Pinpoint the cell where the given text exists, returning its [X, Y] midpoint coordinate. 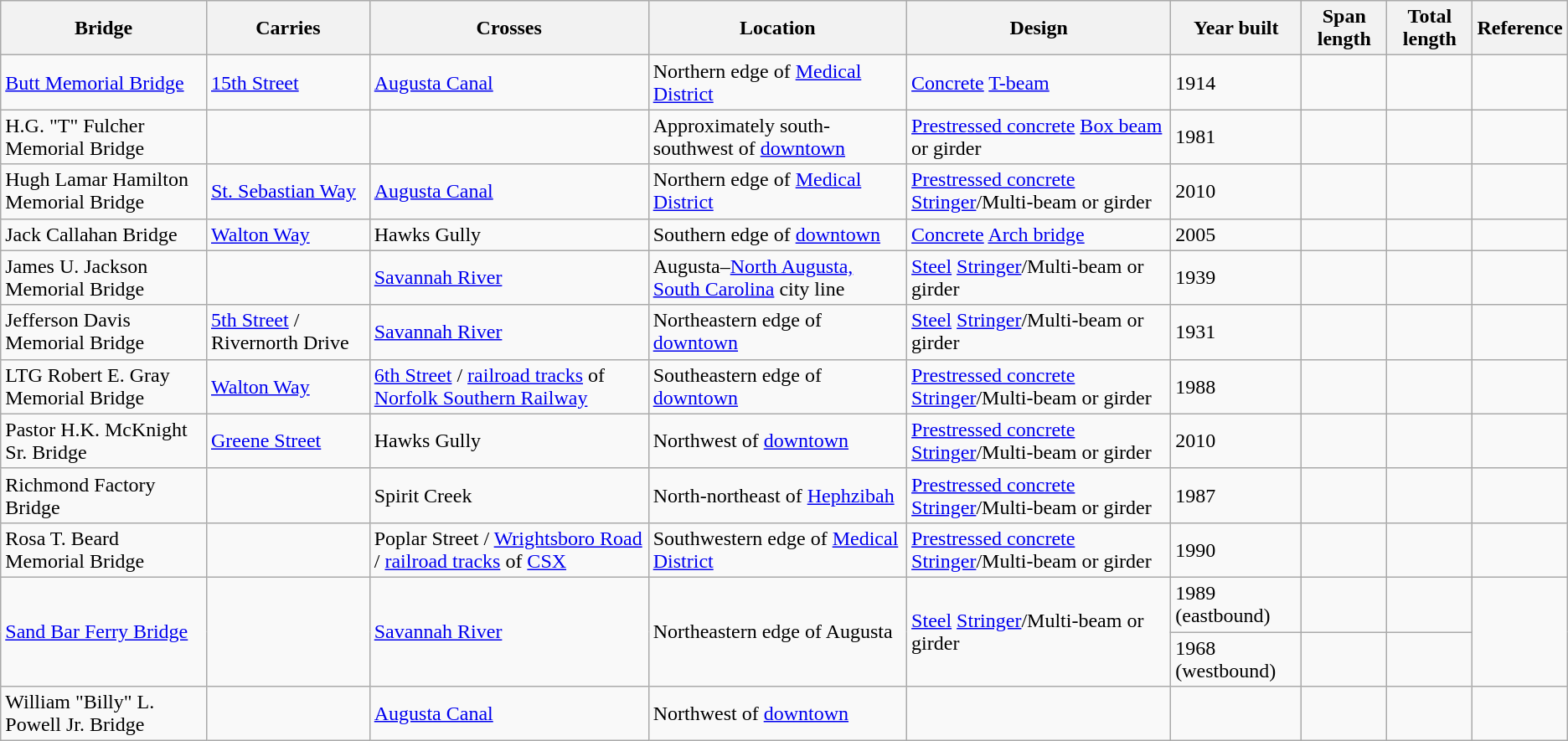
LTG Robert E. Gray Memorial Bridge [104, 387]
Carries [288, 28]
5th Street / Rivernorth Drive [288, 332]
St. Sebastian Way [288, 191]
Richmond Factory Bridge [104, 496]
Span length [1344, 28]
Northeastern edge of downtown [777, 332]
Bridge [104, 28]
1987 [1236, 496]
Spirit Creek [509, 496]
Pastor H.K. McKnight Sr. Bridge [104, 440]
Augusta–North Augusta, South Carolina city line [777, 278]
1988 [1236, 387]
Concrete Arch bridge [1039, 234]
Total length [1430, 28]
North-northeast of Hephzibah [777, 496]
Northeastern edge of Augusta [777, 631]
Approximately south-southwest of downtown [777, 137]
Prestressed concrete Box beam or girder [1039, 137]
Reference [1519, 28]
Butt Memorial Bridge [104, 82]
James U. Jackson Memorial Bridge [104, 278]
Southern edge of downtown [777, 234]
Location [777, 28]
H.G. "T" Fulcher Memorial Bridge [104, 137]
Rosa T. Beard Memorial Bridge [104, 549]
6th Street / railroad tracks of Norfolk Southern Railway [509, 387]
Year built [1236, 28]
1990 [1236, 549]
Crosses [509, 28]
1914 [1236, 82]
1981 [1236, 137]
William "Billy" L. Powell Jr. Bridge [104, 713]
15th Street [288, 82]
1939 [1236, 278]
Poplar Street / Wrightsboro Road / railroad tracks of CSX [509, 549]
Sand Bar Ferry Bridge [104, 631]
1968 (westbound) [1236, 658]
Southwestern edge of Medical District [777, 549]
Concrete T-beam [1039, 82]
Jefferson Davis Memorial Bridge [104, 332]
Greene Street [288, 440]
Design [1039, 28]
Southeastern edge of downtown [777, 387]
Jack Callahan Bridge [104, 234]
Hugh Lamar Hamilton Memorial Bridge [104, 191]
1931 [1236, 332]
1989 (eastbound) [1236, 605]
2005 [1236, 234]
